From the cell containing the given text, extract its center point as (x, y) coordinate. 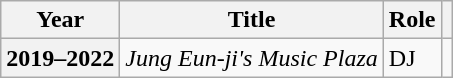
Title (252, 20)
Role (412, 20)
Jung Eun-ji's Music Plaza (252, 58)
DJ (412, 58)
Year (60, 20)
2019–2022 (60, 58)
